Scan for the cell matching the given text and deliver its [x, y] coordinate at center. 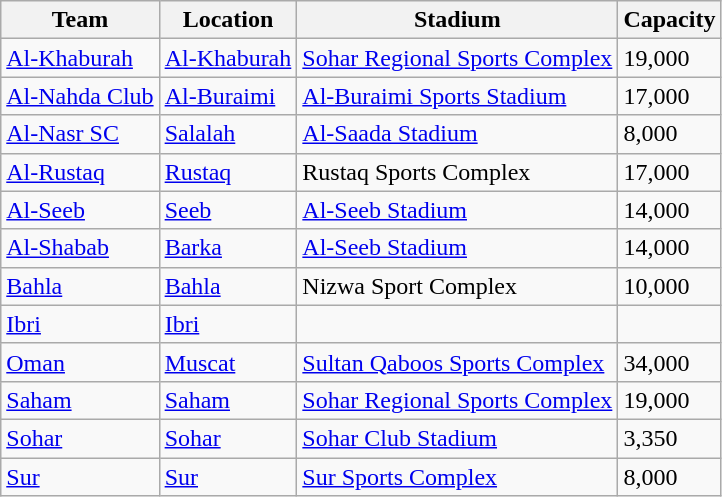
Salalah [228, 134]
Al-Rustaq [80, 172]
3,350 [670, 438]
Location [228, 20]
Sultan Qaboos Sports Complex [458, 362]
Al-Nahda Club [80, 96]
Al-Seeb [80, 210]
Al-Buraimi [228, 96]
10,000 [670, 286]
Al-Nasr SC [80, 134]
Team [80, 20]
Al-Shabab [80, 248]
Rustaq Sports Complex [458, 172]
Barka [228, 248]
Sur Sports Complex [458, 477]
Stadium [458, 20]
Sohar Club Stadium [458, 438]
Capacity [670, 20]
Al-Saada Stadium [458, 134]
Muscat [228, 362]
Nizwa Sport Complex [458, 286]
34,000 [670, 362]
Rustaq [228, 172]
Seeb [228, 210]
Oman [80, 362]
Al-Buraimi Sports Stadium [458, 96]
